Locate the cell with the specified text and output its (x, y) center coordinate. 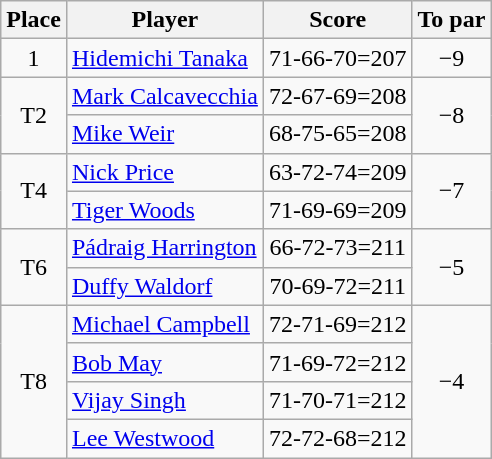
Tiger Woods (164, 210)
68-75-65=208 (338, 134)
71-70-71=212 (338, 400)
T4 (34, 191)
66-72-73=211 (338, 248)
71-69-69=209 (338, 210)
−8 (452, 115)
Nick Price (164, 172)
71-66-70=207 (338, 58)
Pádraig Harrington (164, 248)
Mike Weir (164, 134)
63-72-74=209 (338, 172)
Michael Campbell (164, 324)
Player (164, 20)
Bob May (164, 362)
71-69-72=212 (338, 362)
T8 (34, 381)
Mark Calcavecchia (164, 96)
72-72-68=212 (338, 438)
−7 (452, 191)
Lee Westwood (164, 438)
Score (338, 20)
72-67-69=208 (338, 96)
To par (452, 20)
T2 (34, 115)
Hidemichi Tanaka (164, 58)
Place (34, 20)
T6 (34, 267)
1 (34, 58)
Vijay Singh (164, 400)
72-71-69=212 (338, 324)
−9 (452, 58)
−4 (452, 381)
70-69-72=211 (338, 286)
−5 (452, 267)
Duffy Waldorf (164, 286)
